Pinpoint the cell where the given text exists, returning its [X, Y] midpoint coordinate. 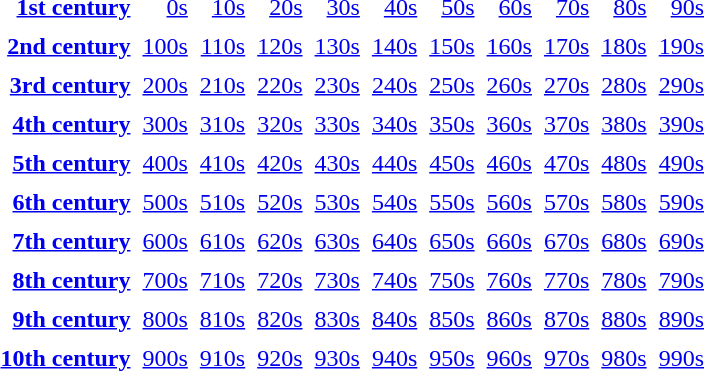
200s [165, 85]
630s [337, 241]
800s [165, 319]
520s [280, 202]
340s [394, 124]
410s [222, 163]
400s [165, 163]
650s [452, 241]
170s [566, 46]
470s [566, 163]
180s [624, 46]
870s [566, 319]
620s [280, 241]
700s [165, 280]
840s [394, 319]
480s [624, 163]
880s [624, 319]
330s [337, 124]
250s [452, 85]
770s [566, 280]
860s [509, 319]
740s [394, 280]
710s [222, 280]
350s [452, 124]
530s [337, 202]
160s [509, 46]
760s [509, 280]
750s [452, 280]
230s [337, 85]
140s [394, 46]
100s [165, 46]
310s [222, 124]
670s [566, 241]
550s [452, 202]
380s [624, 124]
420s [280, 163]
730s [337, 280]
540s [394, 202]
280s [624, 85]
830s [337, 319]
640s [394, 241]
780s [624, 280]
560s [509, 202]
110s [222, 46]
270s [566, 85]
580s [624, 202]
810s [222, 319]
430s [337, 163]
510s [222, 202]
680s [624, 241]
660s [509, 241]
440s [394, 163]
300s [165, 124]
850s [452, 319]
820s [280, 319]
500s [165, 202]
610s [222, 241]
130s [337, 46]
210s [222, 85]
120s [280, 46]
570s [566, 202]
320s [280, 124]
260s [509, 85]
720s [280, 280]
460s [509, 163]
370s [566, 124]
450s [452, 163]
240s [394, 85]
600s [165, 241]
150s [452, 46]
360s [509, 124]
220s [280, 85]
